Scan for the cell matching the given text and deliver its [X, Y] coordinate at center. 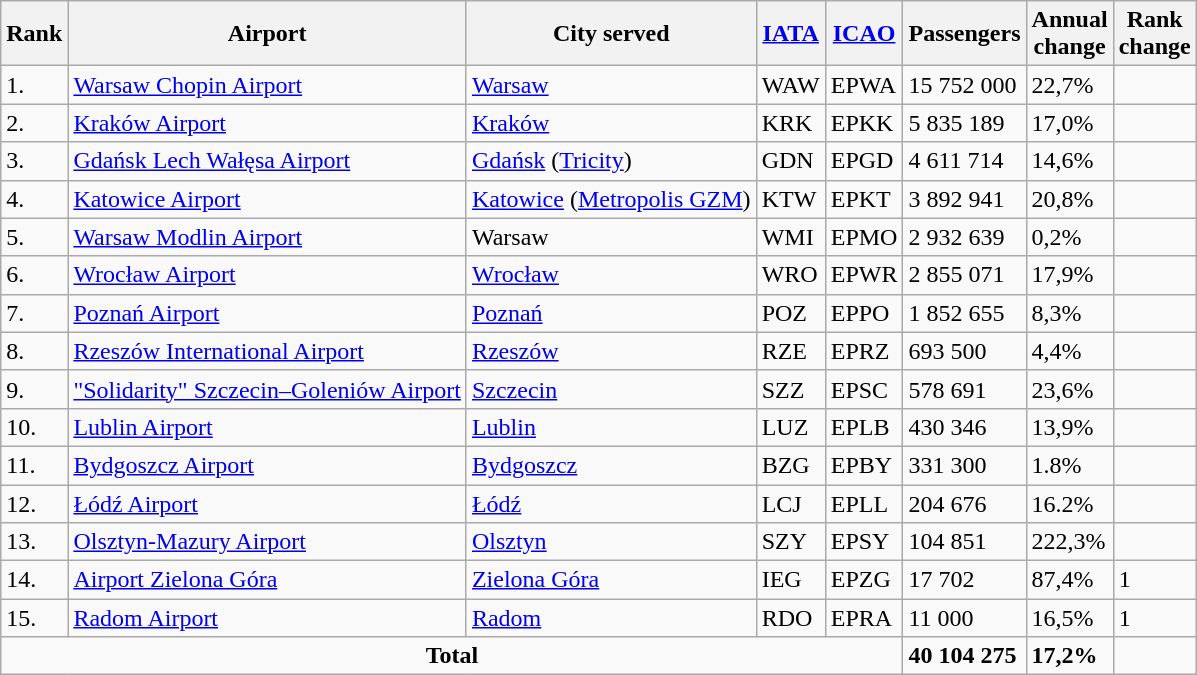
Łódź Airport [268, 503]
23,6% [1070, 389]
WMI [790, 237]
Annualchange [1070, 34]
8. [34, 351]
2 932 639 [964, 237]
Kraków [611, 123]
87,4% [1070, 580]
EPRZ [864, 351]
Katowice (Metropolis GZM) [611, 199]
Warsaw Chopin Airport [268, 85]
Rankchange [1154, 34]
Airport [268, 34]
KRK [790, 123]
KTW [790, 199]
Bydgoszcz Airport [268, 465]
16.2% [1070, 503]
ICAO [864, 34]
12. [34, 503]
EPZG [864, 580]
Bydgoszcz [611, 465]
Lublin [611, 427]
8,3% [1070, 313]
20,8% [1070, 199]
Zielona Góra [611, 580]
1 852 655 [964, 313]
BZG [790, 465]
Wrocław Airport [268, 275]
14,6% [1070, 161]
LUZ [790, 427]
Total [452, 656]
IEG [790, 580]
5 835 189 [964, 123]
Airport Zielona Góra [268, 580]
0,2% [1070, 237]
EPLL [864, 503]
Rank [34, 34]
Passengers [964, 34]
40 104 275 [964, 656]
EPWA [864, 85]
Kraków Airport [268, 123]
GDN [790, 161]
Gdańsk Lech Wałęsa Airport [268, 161]
Katowice Airport [268, 199]
7. [34, 313]
222,3% [1070, 542]
Warsaw Modlin Airport [268, 237]
SZZ [790, 389]
LCJ [790, 503]
2 855 071 [964, 275]
EPGD [864, 161]
1. [34, 85]
City served [611, 34]
204 676 [964, 503]
4,4% [1070, 351]
5. [34, 237]
22,7% [1070, 85]
Rzeszów International Airport [268, 351]
EPRA [864, 618]
3. [34, 161]
Lublin Airport [268, 427]
EPPO [864, 313]
14. [34, 580]
Wrocław [611, 275]
EPMO [864, 237]
10. [34, 427]
Szczecin [611, 389]
"Solidarity" Szczecin–Goleniów Airport [268, 389]
104 851 [964, 542]
RZE [790, 351]
EPBY [864, 465]
15. [34, 618]
17,0% [1070, 123]
4. [34, 199]
1.8% [1070, 465]
17,9% [1070, 275]
4 611 714 [964, 161]
430 346 [964, 427]
16,5% [1070, 618]
6. [34, 275]
331 300 [964, 465]
WAW [790, 85]
Poznań [611, 313]
EPSC [864, 389]
RDO [790, 618]
2. [34, 123]
IATA [790, 34]
Radom [611, 618]
EPLB [864, 427]
11 000 [964, 618]
693 500 [964, 351]
Gdańsk (Tricity) [611, 161]
3 892 941 [964, 199]
Łódź [611, 503]
Olsztyn [611, 542]
Radom Airport [268, 618]
WRO [790, 275]
578 691 [964, 389]
17 702 [964, 580]
EPSY [864, 542]
15 752 000 [964, 85]
EPWR [864, 275]
EPKT [864, 199]
17,2% [1070, 656]
SZY [790, 542]
Poznań Airport [268, 313]
13,9% [1070, 427]
Rzeszów [611, 351]
9. [34, 389]
POZ [790, 313]
EPKK [864, 123]
Olsztyn-Mazury Airport [268, 542]
11. [34, 465]
13. [34, 542]
